Provide the [X, Y] coordinate of the cell's center where the given text is located.  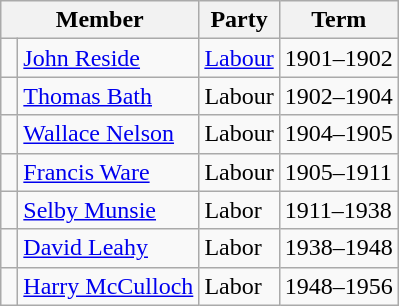
1902–1904 [338, 96]
Harry McCulloch [108, 286]
Wallace Nelson [108, 134]
1901–1902 [338, 58]
1911–1938 [338, 210]
1905–1911 [338, 172]
David Leahy [108, 248]
1904–1905 [338, 134]
Thomas Bath [108, 96]
John Reside [108, 58]
Francis Ware [108, 172]
1948–1956 [338, 286]
Selby Munsie [108, 210]
Term [338, 20]
Party [239, 20]
Member [100, 20]
1938–1948 [338, 248]
